Provide the (X, Y) coordinate of the cell's center where the given text is located.  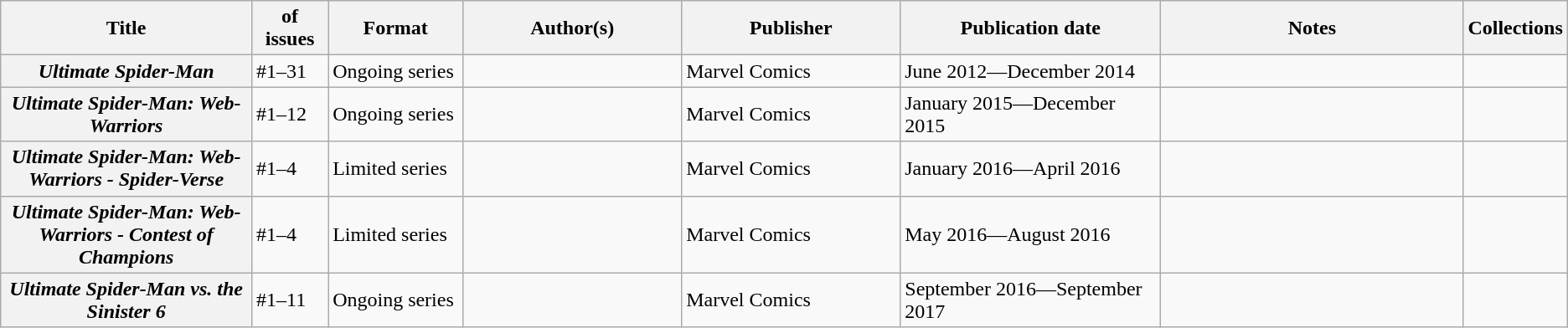
Ultimate Spider-Man (126, 71)
#1–11 (290, 300)
September 2016—September 2017 (1030, 300)
#1–12 (290, 114)
of issues (290, 28)
Collections (1515, 28)
Ultimate Spider-Man vs. the Sinister 6 (126, 300)
Notes (1312, 28)
Ultimate Spider-Man: Web-Warriors (126, 114)
Publication date (1030, 28)
May 2016—August 2016 (1030, 234)
June 2012—December 2014 (1030, 71)
Ultimate Spider-Man: Web-Warriors - Contest of Champions (126, 234)
Publisher (791, 28)
January 2015—December 2015 (1030, 114)
Author(s) (573, 28)
Title (126, 28)
January 2016—April 2016 (1030, 169)
Format (395, 28)
#1–31 (290, 71)
Ultimate Spider-Man: Web-Warriors - Spider-Verse (126, 169)
